Return the [X, Y] coordinate for the center point of the cell that contains the specified text.  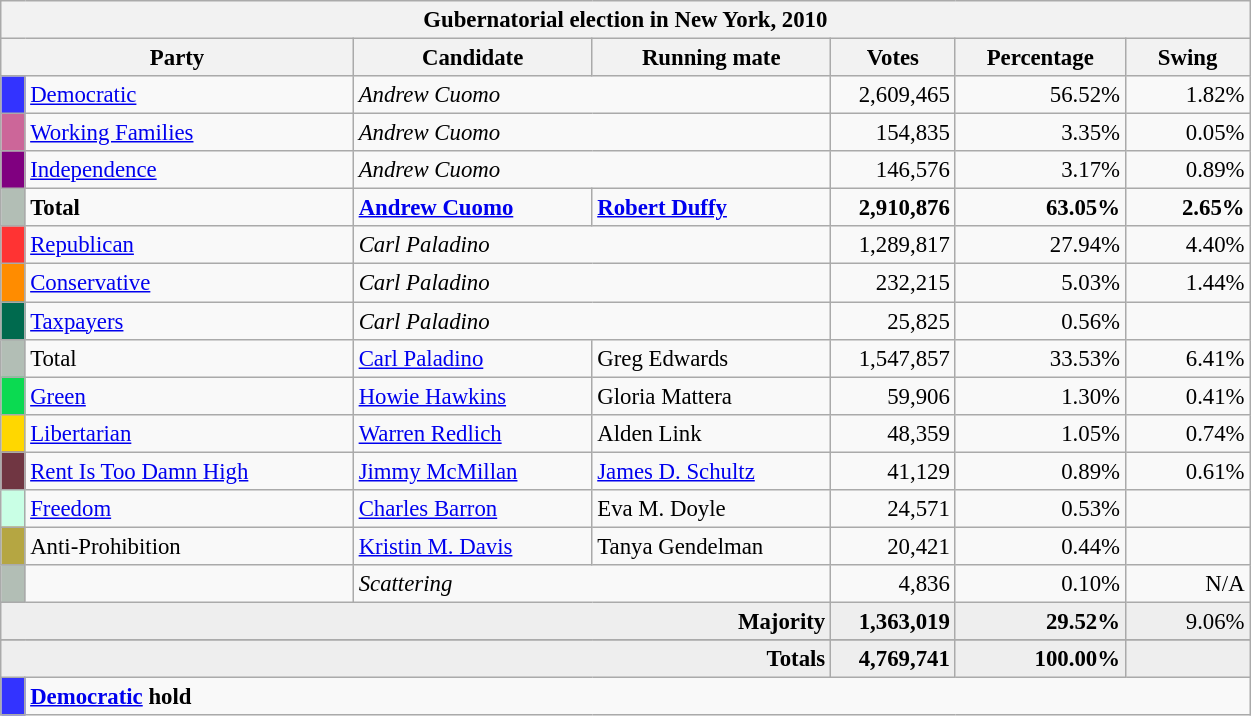
Republican [189, 245]
146,576 [894, 170]
63.05% [1040, 208]
0.44% [1040, 546]
Howie Hawkins [472, 396]
Tanya Gendelman [712, 546]
Democratic hold [638, 697]
Majority [416, 621]
Libertarian [189, 433]
232,215 [894, 283]
Greg Edwards [712, 358]
1.44% [1188, 283]
1.82% [1188, 95]
0.41% [1188, 396]
Running mate [712, 58]
0.10% [1040, 584]
Gloria Mattera [712, 396]
Gubernatorial election in New York, 2010 [626, 20]
20,421 [894, 546]
4,836 [894, 584]
James D. Schultz [712, 471]
9.06% [1188, 621]
100.00% [1040, 659]
1,289,817 [894, 245]
56.52% [1040, 95]
2,910,876 [894, 208]
Totals [416, 659]
Percentage [1040, 58]
1,363,019 [894, 621]
59,906 [894, 396]
Swing [1188, 58]
Green [189, 396]
0.53% [1040, 509]
48,359 [894, 433]
154,835 [894, 133]
2,609,465 [894, 95]
Eva M. Doyle [712, 509]
Candidate [472, 58]
4.40% [1188, 245]
Anti-Prohibition [189, 546]
25,825 [894, 321]
2.65% [1188, 208]
33.53% [1040, 358]
24,571 [894, 509]
Taxpayers [189, 321]
6.41% [1188, 358]
4,769,741 [894, 659]
N/A [1188, 584]
1,547,857 [894, 358]
Party [178, 58]
5.03% [1040, 283]
41,129 [894, 471]
Charles Barron [472, 509]
Jimmy McMillan [472, 471]
0.74% [1188, 433]
Rent Is Too Damn High [189, 471]
1.05% [1040, 433]
27.94% [1040, 245]
Independence [189, 170]
3.35% [1040, 133]
3.17% [1040, 170]
Robert Duffy [712, 208]
Democratic [189, 95]
Working Families [189, 133]
Freedom [189, 509]
0.61% [1188, 471]
Scattering [592, 584]
Alden Link [712, 433]
Votes [894, 58]
Conservative [189, 283]
29.52% [1040, 621]
1.30% [1040, 396]
Kristin M. Davis [472, 546]
0.05% [1188, 133]
Warren Redlich [472, 433]
0.56% [1040, 321]
